Return (x, y) of the center of cell containing provided text 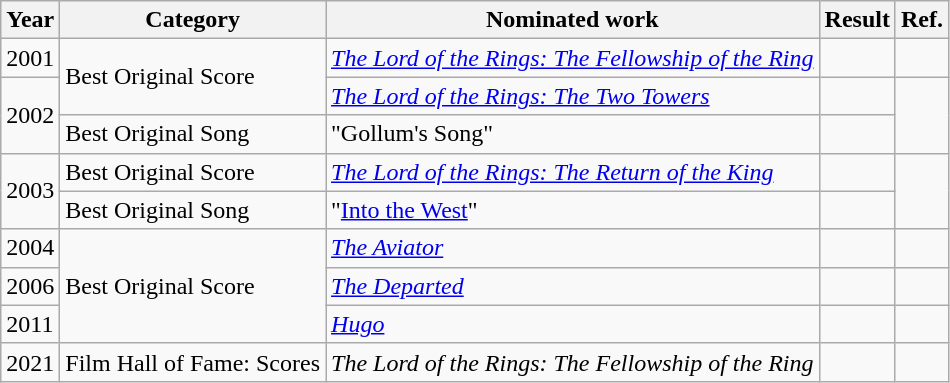
2003 (30, 191)
Result (857, 20)
Film Hall of Fame: Scores (193, 362)
The Lord of the Rings: The Return of the King (573, 172)
Nominated work (573, 20)
2021 (30, 362)
2001 (30, 58)
Year (30, 20)
2006 (30, 286)
The Lord of the Rings: The Two Towers (573, 96)
Category (193, 20)
2004 (30, 248)
"Into the West" (573, 210)
Ref. (922, 20)
Hugo (573, 324)
2011 (30, 324)
The Departed (573, 286)
The Aviator (573, 248)
2002 (30, 115)
"Gollum's Song" (573, 134)
